From the cell containing the given text, extract its center point as [X, Y] coordinate. 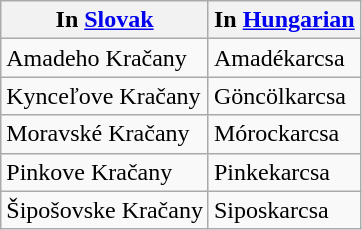
Moravské Kračany [105, 134]
Amadeho Kračany [105, 58]
Amadékarcsa [284, 58]
Pinkekarcsa [284, 172]
Göncölkarcsa [284, 96]
Šipošovske Kračany [105, 210]
Kynceľove Kračany [105, 96]
In Slovak [105, 20]
Pinkove Kračany [105, 172]
Mórockarcsa [284, 134]
Siposkarcsa [284, 210]
In Hungarian [284, 20]
